Find where the given text appears and provide that cell's center as [x, y] coordinate. 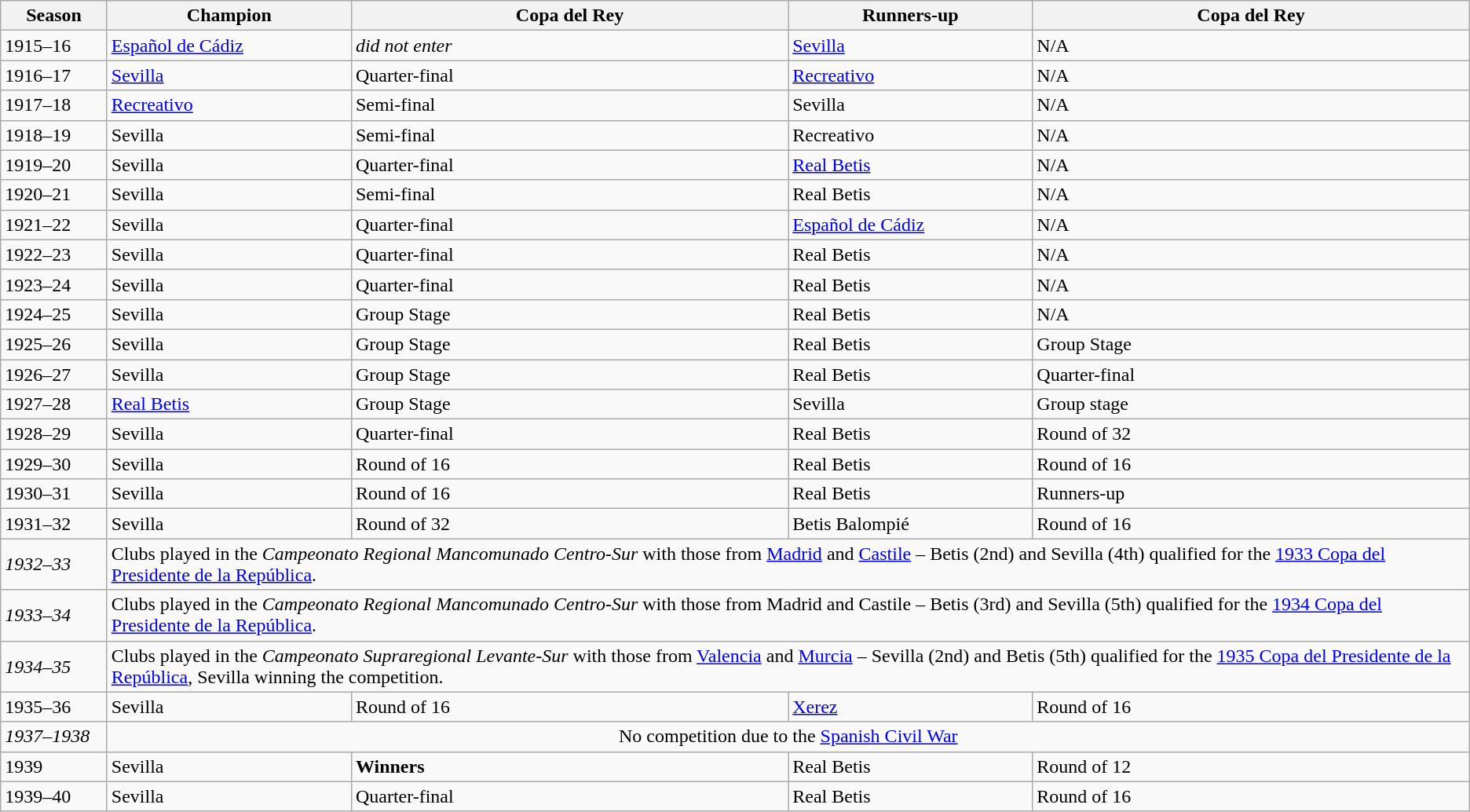
1932–33 [54, 564]
1926–27 [54, 375]
Champion [229, 16]
1918–19 [54, 135]
1916–17 [54, 75]
1919–20 [54, 165]
1931–32 [54, 524]
Season [54, 16]
1915–16 [54, 46]
1939 [54, 766]
1925–26 [54, 344]
Winners [569, 766]
1920–21 [54, 195]
1934–35 [54, 666]
1935–36 [54, 707]
1929–30 [54, 464]
1924–25 [54, 314]
1930–31 [54, 494]
1921–22 [54, 225]
1939–40 [54, 796]
did not enter [569, 46]
1922–23 [54, 254]
1927–28 [54, 404]
Xerez [911, 707]
1923–24 [54, 284]
Group stage [1251, 404]
1933–34 [54, 616]
Betis Balompié [911, 524]
Round of 12 [1251, 766]
No competition due to the Spanish Civil War [788, 737]
1937–1938 [54, 737]
1917–18 [54, 105]
1928–29 [54, 434]
